Return (x, y) of the center of cell containing provided text 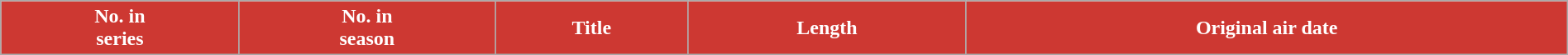
No. inseason (367, 28)
Length (827, 28)
Original air date (1267, 28)
No. inseries (120, 28)
Title (592, 28)
